For the text-containing cell, return its midpoint in [X, Y] coordinate format. 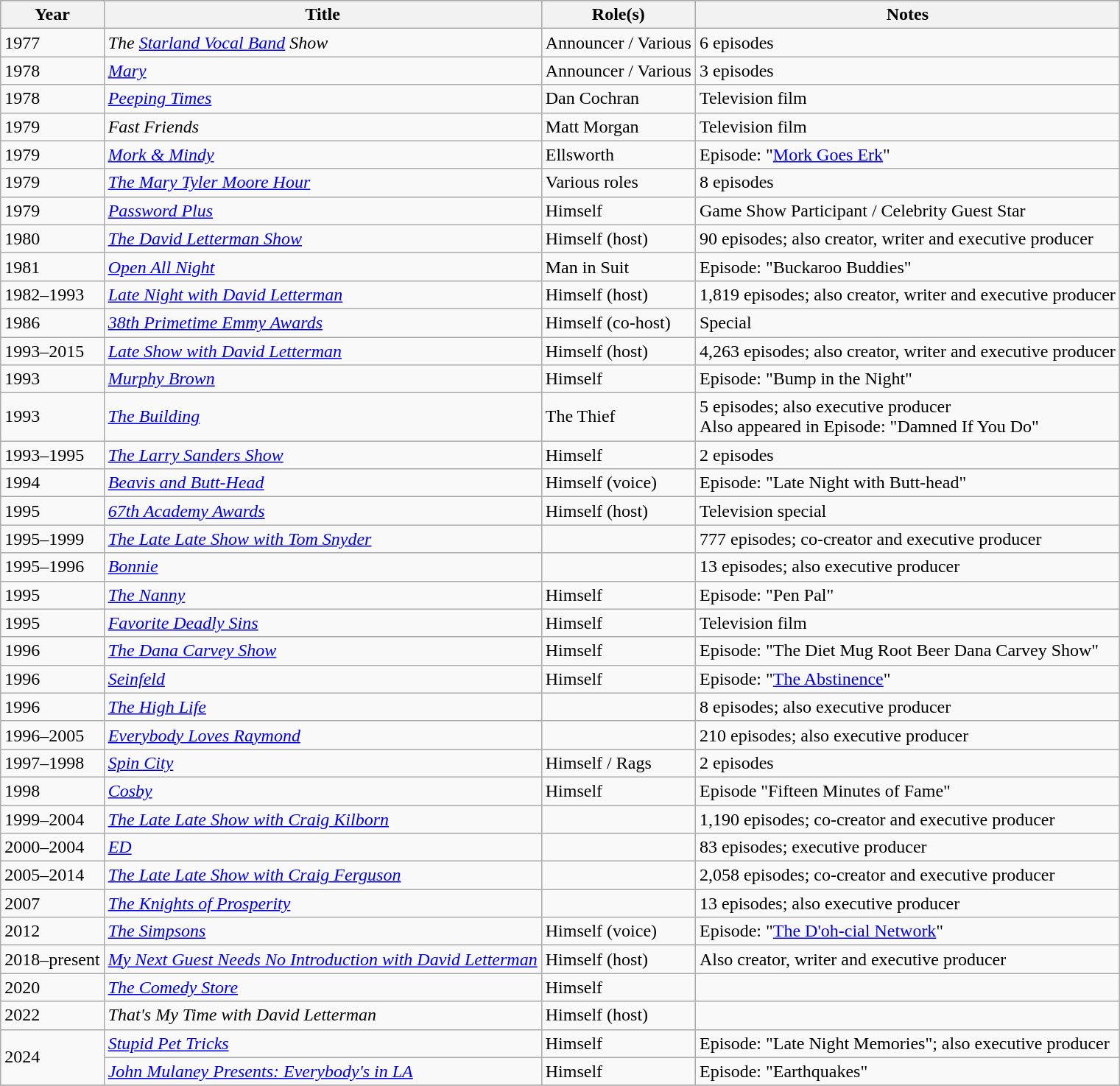
Episode: "Earthquakes" [907, 1071]
Open All Night [323, 267]
777 episodes; co-creator and executive producer [907, 539]
The Late Late Show with Tom Snyder [323, 539]
Stupid Pet Tricks [323, 1043]
1999–2004 [52, 819]
Game Show Participant / Celebrity Guest Star [907, 211]
Spin City [323, 763]
1996–2005 [52, 735]
1995–1996 [52, 567]
6 episodes [907, 43]
Episode: "Pen Pal" [907, 595]
The High Life [323, 707]
1993–1995 [52, 455]
The Comedy Store [323, 987]
Himself (co-host) [619, 322]
38th Primetime Emmy Awards [323, 322]
The Nanny [323, 595]
The Larry Sanders Show [323, 455]
Episode: "The Diet Mug Root Beer Dana Carvey Show" [907, 651]
2020 [52, 987]
1982–1993 [52, 295]
Episode: "Buckaroo Buddies" [907, 267]
1986 [52, 322]
8 episodes; also executive producer [907, 707]
2012 [52, 931]
83 episodes; executive producer [907, 847]
The Building [323, 417]
The Starland Vocal Band Show [323, 43]
1993–2015 [52, 351]
ED [323, 847]
Ellsworth [619, 155]
That's My Time with David Letterman [323, 1015]
Also creator, writer and executive producer [907, 959]
2022 [52, 1015]
Murphy Brown [323, 379]
Peeping Times [323, 99]
90 episodes; also creator, writer and executive producer [907, 239]
Episode: "Late Night Memories"; also executive producer [907, 1043]
Mork & Mindy [323, 155]
Various roles [619, 183]
Man in Suit [619, 267]
210 episodes; also executive producer [907, 735]
2007 [52, 903]
4,263 episodes; also creator, writer and executive producer [907, 351]
Beavis and Butt-Head [323, 483]
Himself / Rags [619, 763]
Episode "Fifteen Minutes of Fame" [907, 791]
The Simpsons [323, 931]
The Late Late Show with Craig Ferguson [323, 875]
3 episodes [907, 71]
John Mulaney Presents: Everybody's in LA [323, 1071]
5 episodes; also executive producerAlso appeared in Episode: "Damned If You Do" [907, 417]
2018–present [52, 959]
My Next Guest Needs No Introduction with David Letterman [323, 959]
1995–1999 [52, 539]
Role(s) [619, 15]
Notes [907, 15]
The Late Late Show with Craig Kilborn [323, 819]
67th Academy Awards [323, 511]
The Knights of Prosperity [323, 903]
1997–1998 [52, 763]
Year [52, 15]
1,819 episodes; also creator, writer and executive producer [907, 295]
Fast Friends [323, 127]
Seinfeld [323, 679]
Password Plus [323, 211]
1977 [52, 43]
The Thief [619, 417]
Television special [907, 511]
1,190 episodes; co-creator and executive producer [907, 819]
The David Letterman Show [323, 239]
Episode: "The Abstinence" [907, 679]
1998 [52, 791]
8 episodes [907, 183]
Late Show with David Letterman [323, 351]
2000–2004 [52, 847]
Everybody Loves Raymond [323, 735]
Matt Morgan [619, 127]
1981 [52, 267]
Episode: "The D'oh-cial Network" [907, 931]
Late Night with David Letterman [323, 295]
Favorite Deadly Sins [323, 623]
The Dana Carvey Show [323, 651]
Title [323, 15]
2,058 episodes; co-creator and executive producer [907, 875]
2005–2014 [52, 875]
Special [907, 322]
Cosby [323, 791]
1980 [52, 239]
The Mary Tyler Moore Hour [323, 183]
2024 [52, 1057]
Mary [323, 71]
Episode: "Bump in the Night" [907, 379]
Episode: "Mork Goes Erk" [907, 155]
Episode: "Late Night with Butt-head" [907, 483]
Dan Cochran [619, 99]
1994 [52, 483]
Bonnie [323, 567]
